Capture the cell that displays the provided text and extract its [x, y] central coordinate. 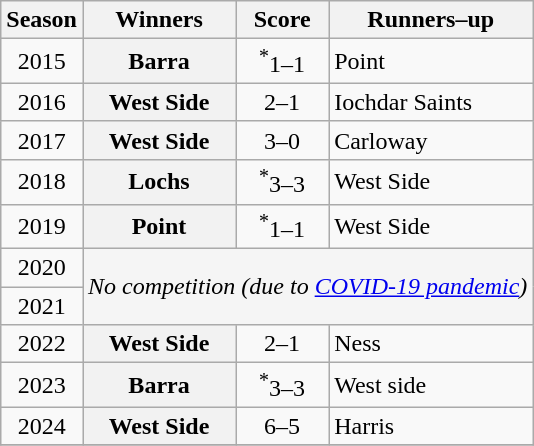
Season [42, 20]
2016 [42, 102]
Harris [431, 426]
West side [431, 386]
Ness [431, 344]
2017 [42, 140]
2024 [42, 426]
6–5 [282, 426]
2022 [42, 344]
Score [282, 20]
Carloway [431, 140]
2023 [42, 386]
2019 [42, 226]
2018 [42, 182]
Winners [158, 20]
3–0 [282, 140]
2020 [42, 268]
Runners–up [431, 20]
Iochdar Saints [431, 102]
2021 [42, 306]
Lochs [158, 182]
No competition (due to COVID-19 pandemic) [307, 287]
2015 [42, 62]
